Extract the [x, y] coordinate from the center of the cell holding the provided text.  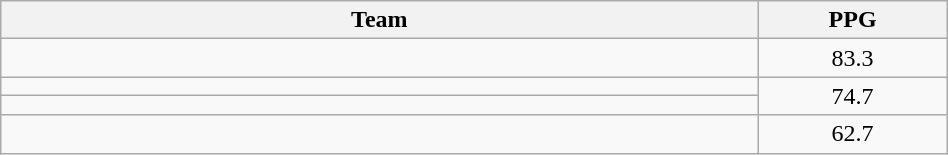
62.7 [852, 134]
74.7 [852, 96]
PPG [852, 20]
Team [380, 20]
83.3 [852, 58]
